Find where the given text appears and provide that cell's center as (x, y) coordinate. 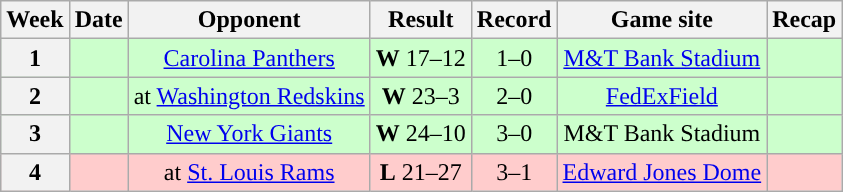
Date (98, 20)
4 (35, 172)
New York Giants (249, 134)
at Washington Redskins (249, 96)
Recap (804, 20)
3–0 (514, 134)
at St. Louis Rams (249, 172)
1–0 (514, 58)
Edward Jones Dome (662, 172)
W 23–3 (420, 96)
Carolina Panthers (249, 58)
Result (420, 20)
3–1 (514, 172)
FedExField (662, 96)
1 (35, 58)
2 (35, 96)
W 24–10 (420, 134)
Game site (662, 20)
2–0 (514, 96)
W 17–12 (420, 58)
3 (35, 134)
Record (514, 20)
Opponent (249, 20)
L 21–27 (420, 172)
Week (35, 20)
